For the text-containing cell, return its midpoint in [x, y] coordinate format. 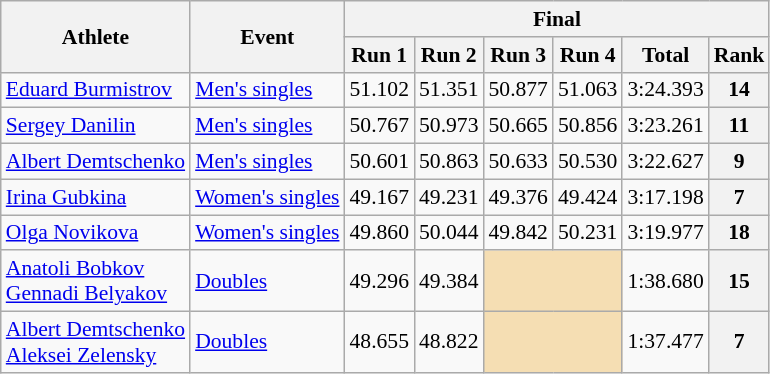
50.863 [448, 162]
Rank [740, 55]
48.822 [448, 342]
50.767 [380, 126]
Albert Demtschenko [96, 162]
1:38.680 [665, 282]
50.856 [588, 126]
51.351 [448, 90]
51.102 [380, 90]
11 [740, 126]
50.231 [588, 233]
50.665 [518, 126]
Run 4 [588, 55]
1:37.477 [665, 342]
18 [740, 233]
Run 2 [448, 55]
50.633 [518, 162]
49.167 [380, 197]
50.044 [448, 233]
3:17.198 [665, 197]
Final [558, 19]
Event [267, 36]
49.860 [380, 233]
50.973 [448, 126]
Run 1 [380, 55]
Athlete [96, 36]
Eduard Burmistrov [96, 90]
49.296 [380, 282]
15 [740, 282]
Anatoli BobkovGennadi Belyakov [96, 282]
3:22.627 [665, 162]
50.877 [518, 90]
Run 3 [518, 55]
48.655 [380, 342]
50.601 [380, 162]
9 [740, 162]
Sergey Danilin [96, 126]
14 [740, 90]
Irina Gubkina [96, 197]
Albert DemtschenkoAleksei Zelensky [96, 342]
3:23.261 [665, 126]
49.842 [518, 233]
50.530 [588, 162]
49.376 [518, 197]
49.231 [448, 197]
Total [665, 55]
3:19.977 [665, 233]
3:24.393 [665, 90]
51.063 [588, 90]
Olga Novikova [96, 233]
49.384 [448, 282]
49.424 [588, 197]
